Provide the [X, Y] coordinate of the cell's center where the given text is located.  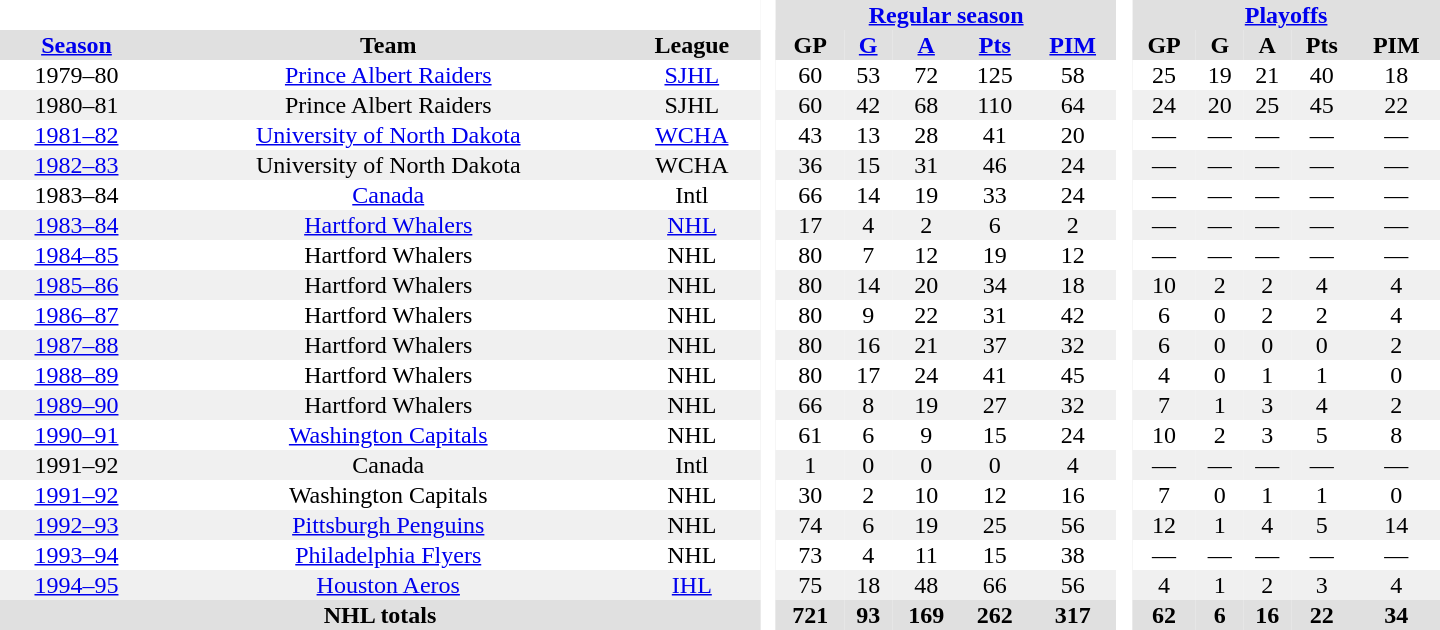
1993–94 [76, 555]
64 [1072, 105]
317 [1072, 615]
IHL [692, 585]
73 [810, 555]
1992–93 [76, 525]
43 [810, 135]
72 [926, 75]
13 [868, 135]
1979–80 [76, 75]
11 [926, 555]
93 [868, 615]
33 [994, 195]
46 [994, 165]
68 [926, 105]
1987–88 [76, 345]
40 [1322, 75]
1985–86 [76, 285]
Regular season [946, 15]
36 [810, 165]
38 [1072, 555]
53 [868, 75]
1990–91 [76, 435]
1981–82 [76, 135]
Playoffs [1286, 15]
58 [1072, 75]
48 [926, 585]
75 [810, 585]
Season [76, 45]
1986–87 [76, 315]
721 [810, 615]
110 [994, 105]
1988–89 [76, 375]
74 [810, 525]
30 [810, 495]
Houston Aeros [388, 585]
28 [926, 135]
37 [994, 345]
NHL totals [380, 615]
1989–90 [76, 405]
1982–83 [76, 165]
1984–85 [76, 255]
27 [994, 405]
1980–81 [76, 105]
262 [994, 615]
1994–95 [76, 585]
League [692, 45]
61 [810, 435]
Pittsburgh Penguins [388, 525]
Team [388, 45]
125 [994, 75]
Philadelphia Flyers [388, 555]
169 [926, 615]
62 [1164, 615]
